Extract the [x, y] coordinate from the center of the cell holding the provided text.  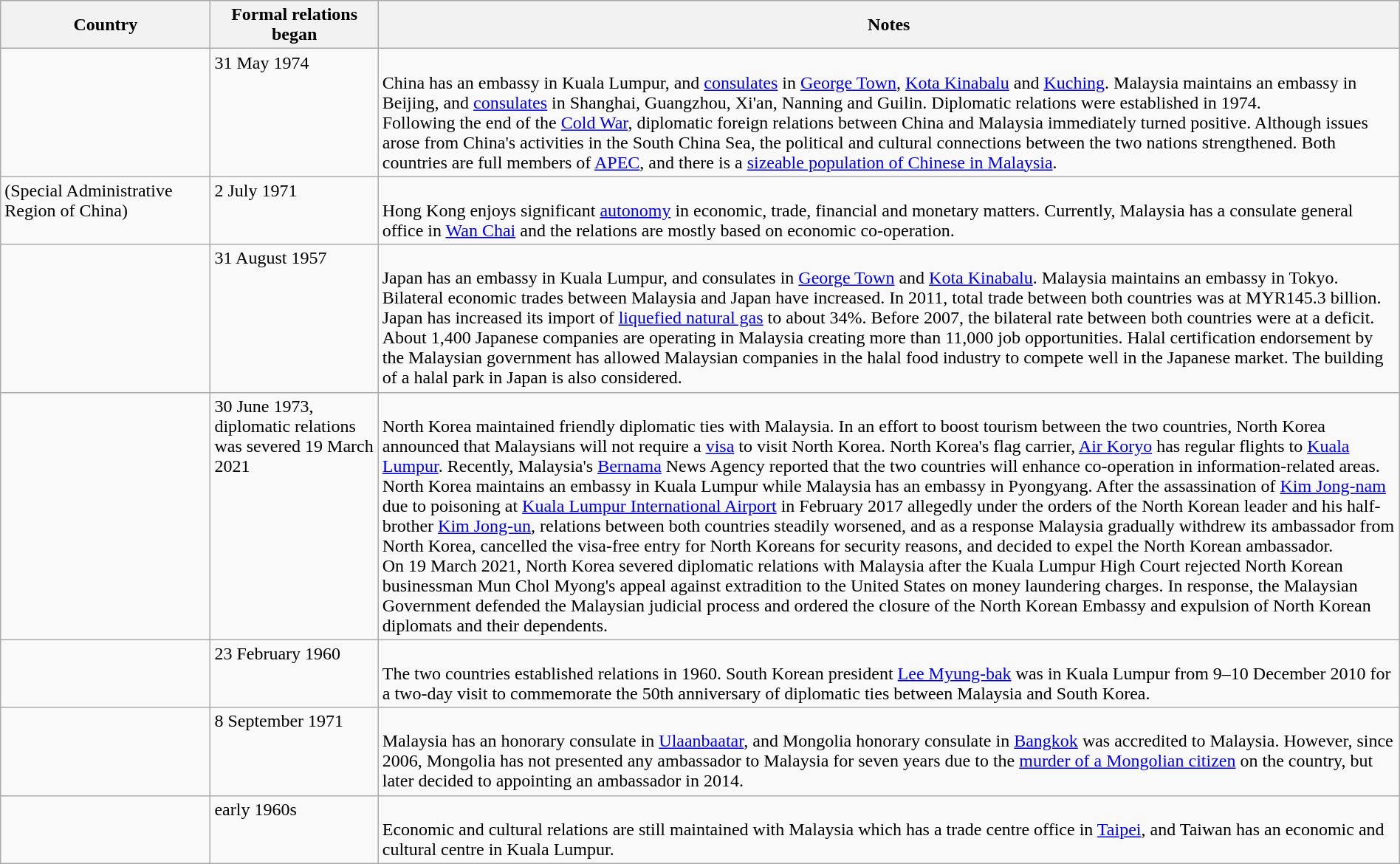
early 1960s [294, 829]
31 August 1957 [294, 318]
Formal relations began [294, 25]
(Special Administrative Region of China) [106, 210]
23 February 1960 [294, 673]
Notes [889, 25]
2 July 1971 [294, 210]
8 September 1971 [294, 752]
30 June 1973, diplomatic relations was severed 19 March 2021 [294, 515]
Country [106, 25]
31 May 1974 [294, 112]
